For the text-containing cell, return its midpoint in [x, y] coordinate format. 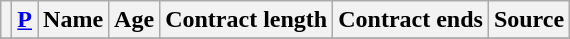
Contract ends [411, 20]
Source [528, 20]
Age [134, 20]
P [25, 20]
Contract length [246, 20]
Name [74, 20]
